For the text-containing cell, return its midpoint in (X, Y) coordinate format. 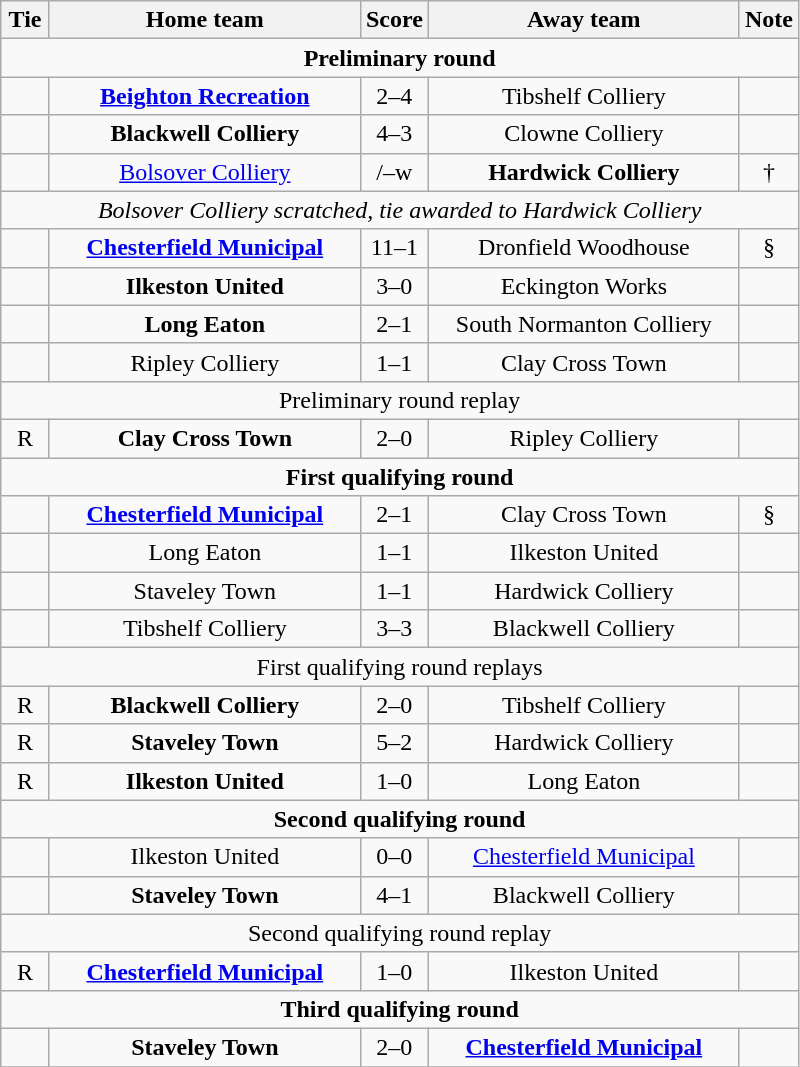
Home team (204, 20)
4–3 (394, 134)
0–0 (394, 857)
First qualifying round replays (400, 667)
Second qualifying round (400, 819)
/–w (394, 172)
Third qualifying round (400, 1009)
Note (768, 20)
4–1 (394, 895)
† (768, 172)
First qualifying round (400, 477)
Away team (584, 20)
Clowne Colliery (584, 134)
Bolsover Colliery (204, 172)
Bolsover Colliery scratched, tie awarded to Hardwick Colliery (400, 210)
3–3 (394, 629)
Preliminary round replay (400, 400)
Tie (26, 20)
South Normanton Colliery (584, 324)
Dronfield Woodhouse (584, 248)
5–2 (394, 743)
Score (394, 20)
Eckington Works (584, 286)
Preliminary round (400, 58)
Second qualifying round replay (400, 933)
3–0 (394, 286)
11–1 (394, 248)
2–4 (394, 96)
Beighton Recreation (204, 96)
